Return the [x, y] coordinate for the center point of the cell that contains the specified text.  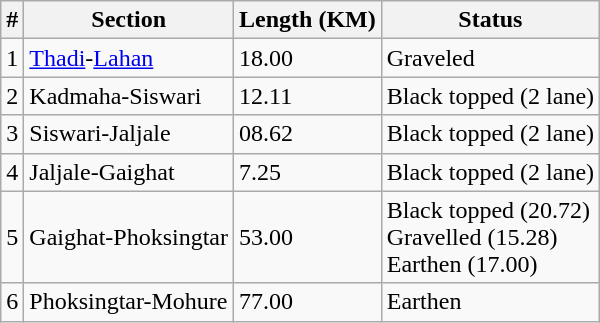
12.11 [308, 96]
Siswari-Jaljale [129, 134]
18.00 [308, 58]
Black topped (20.72)Gravelled (15.28)Earthen (17.00) [490, 237]
Status [490, 20]
# [12, 20]
1 [12, 58]
Length (KM) [308, 20]
Section [129, 20]
53.00 [308, 237]
6 [12, 302]
77.00 [308, 302]
3 [12, 134]
Jaljale-Gaighat [129, 172]
4 [12, 172]
Phoksingtar-Mohure [129, 302]
7.25 [308, 172]
Thadi-Lahan [129, 58]
08.62 [308, 134]
Graveled [490, 58]
5 [12, 237]
Gaighat-Phoksingtar [129, 237]
Kadmaha-Siswari [129, 96]
Earthen [490, 302]
2 [12, 96]
